Identify which cell holds the provided text, then report its (x, y) central coordinate. 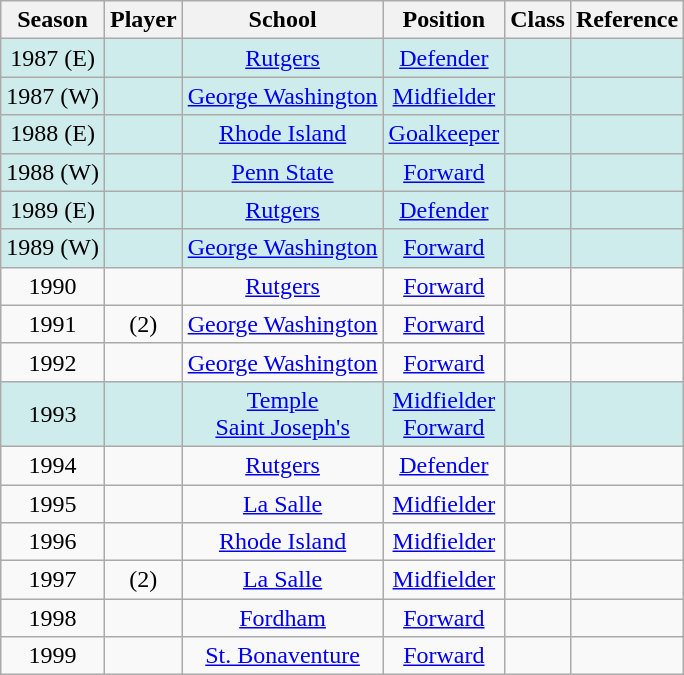
Fordham (282, 618)
1998 (53, 618)
1987 (W) (53, 96)
MidfielderForward (444, 414)
Goalkeeper (444, 134)
1995 (53, 503)
St. Bonaventure (282, 656)
Penn State (282, 172)
1993 (53, 414)
1987 (E) (53, 58)
1997 (53, 580)
Class (538, 20)
Player (143, 20)
1994 (53, 465)
1989 (W) (53, 248)
1991 (53, 324)
School (282, 20)
1999 (53, 656)
1990 (53, 286)
TempleSaint Joseph's (282, 414)
Position (444, 20)
1988 (W) (53, 172)
1996 (53, 542)
Reference (626, 20)
1992 (53, 362)
Season (53, 20)
1988 (E) (53, 134)
1989 (E) (53, 210)
